Capture the cell that displays the provided text and extract its (X, Y) central coordinate. 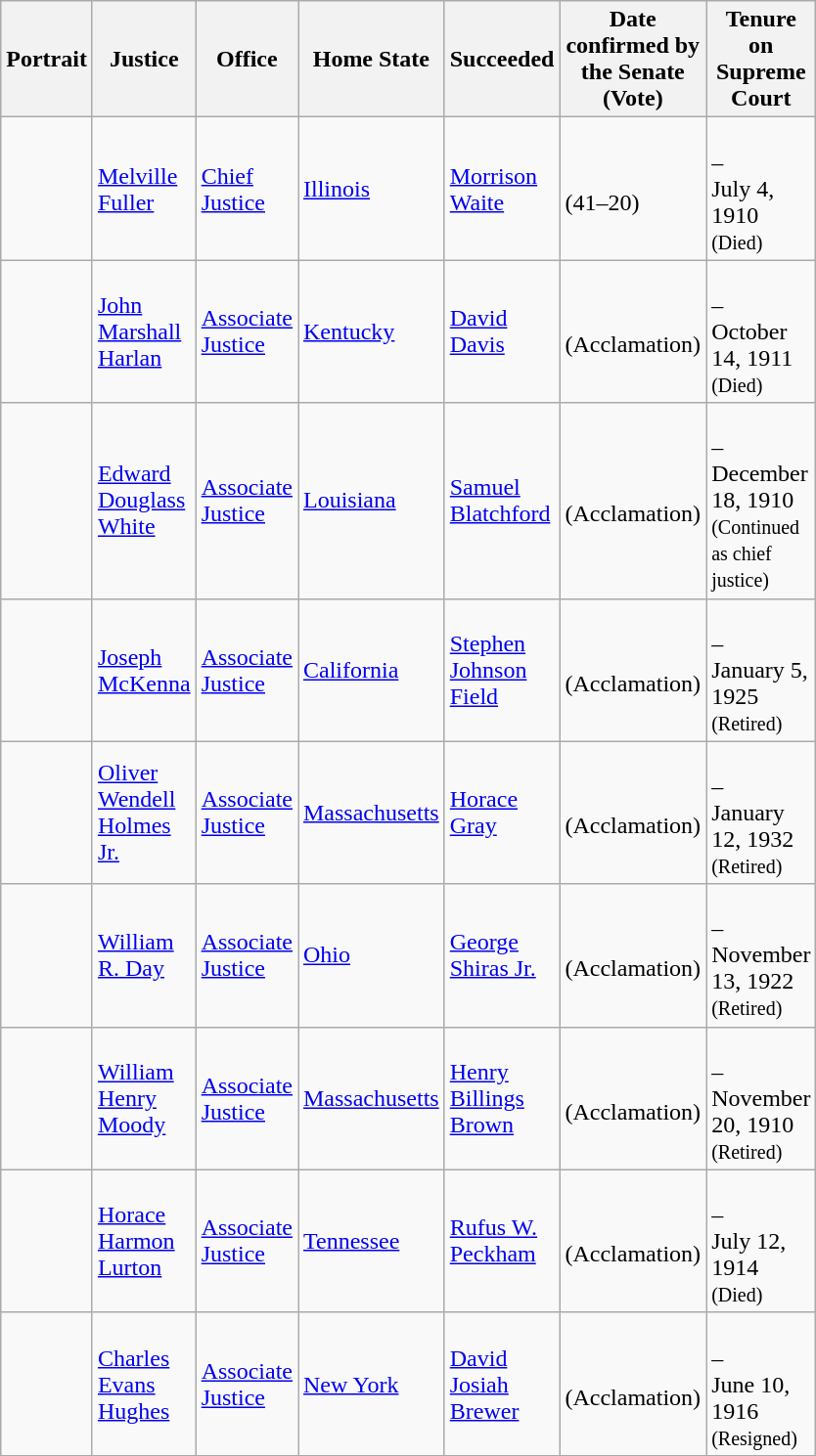
Portrait (47, 59)
Justice (144, 59)
–June 10, 1916(Resigned) (761, 1384)
California (371, 670)
Rufus W. Peckham (502, 1241)
–November 20, 1910(Retired) (761, 1098)
George Shiras Jr. (502, 955)
–July 4, 1910(Died) (761, 189)
Joseph McKenna (144, 670)
Henry Billings Brown (502, 1098)
Succeeded (502, 59)
New York (371, 1384)
–December 18, 1910(Continued as chief justice) (761, 501)
Tennessee (371, 1241)
Melville Fuller (144, 189)
Home State (371, 59)
Chief Justice (247, 189)
Horace Harmon Lurton (144, 1241)
Edward Douglass White (144, 501)
Louisiana (371, 501)
–July 12, 1914(Died) (761, 1241)
John Marshall Harlan (144, 331)
Kentucky (371, 331)
Stephen Johnson Field (502, 670)
Oliver Wendell Holmes Jr. (144, 813)
Charles Evans Hughes (144, 1384)
Ohio (371, 955)
–November 13, 1922(Retired) (761, 955)
–October 14, 1911(Died) (761, 331)
Samuel Blatchford (502, 501)
David Davis (502, 331)
–January 5, 1925(Retired) (761, 670)
David Josiah Brewer (502, 1384)
(41–20) (633, 189)
Tenure on Supreme Court (761, 59)
Office (247, 59)
Morrison Waite (502, 189)
William R. Day (144, 955)
Horace Gray (502, 813)
–January 12, 1932(Retired) (761, 813)
Date confirmed by the Senate(Vote) (633, 59)
Illinois (371, 189)
William Henry Moody (144, 1098)
